For the text-containing cell, return its midpoint in (X, Y) coordinate format. 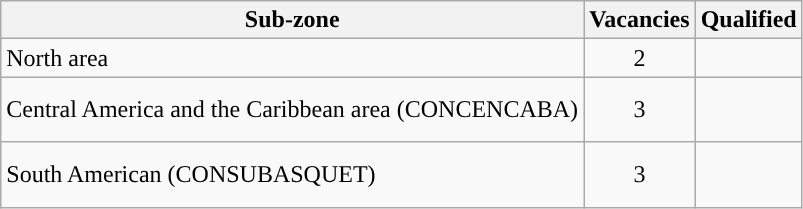
2 (640, 58)
Sub-zone (292, 20)
South American (CONSUBASQUET) (292, 174)
Vacancies (640, 20)
Central America and the Caribbean area (CONCENCABA) (292, 110)
Qualified (748, 20)
North area (292, 58)
